Pinpoint the cell where the given text exists, returning its (X, Y) midpoint coordinate. 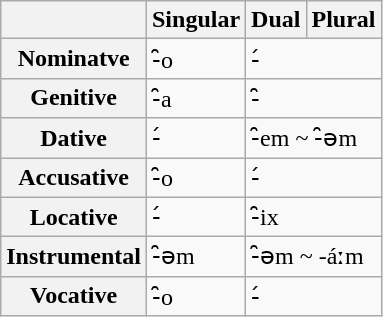
-̑əm ~ -áːm (314, 257)
Accusative (74, 178)
Plural (344, 20)
-̑ix (314, 217)
-̑əm (196, 257)
Dual (276, 20)
-̑em ~ -̑əm (314, 138)
Vocative (74, 296)
-̑ (314, 98)
-̑a (196, 98)
Nominatve (74, 59)
Locative (74, 217)
Instrumental (74, 257)
Singular (196, 20)
Genitive (74, 98)
Dative (74, 138)
